Capture the cell that displays the provided text and extract its [X, Y] central coordinate. 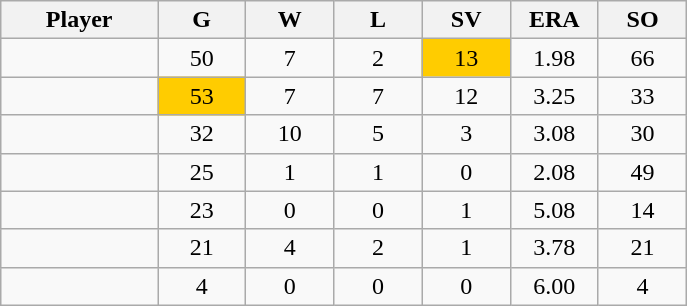
5.08 [554, 210]
25 [202, 172]
49 [642, 172]
50 [202, 58]
3 [466, 134]
14 [642, 210]
3.78 [554, 248]
12 [466, 96]
66 [642, 58]
1.98 [554, 58]
5 [378, 134]
L [378, 20]
33 [642, 96]
13 [466, 58]
6.00 [554, 286]
2.08 [554, 172]
Player [80, 20]
3.08 [554, 134]
53 [202, 96]
30 [642, 134]
3.25 [554, 96]
SO [642, 20]
G [202, 20]
W [290, 20]
SV [466, 20]
23 [202, 210]
32 [202, 134]
10 [290, 134]
ERA [554, 20]
